Find where the given text appears and provide that cell's center as [x, y] coordinate. 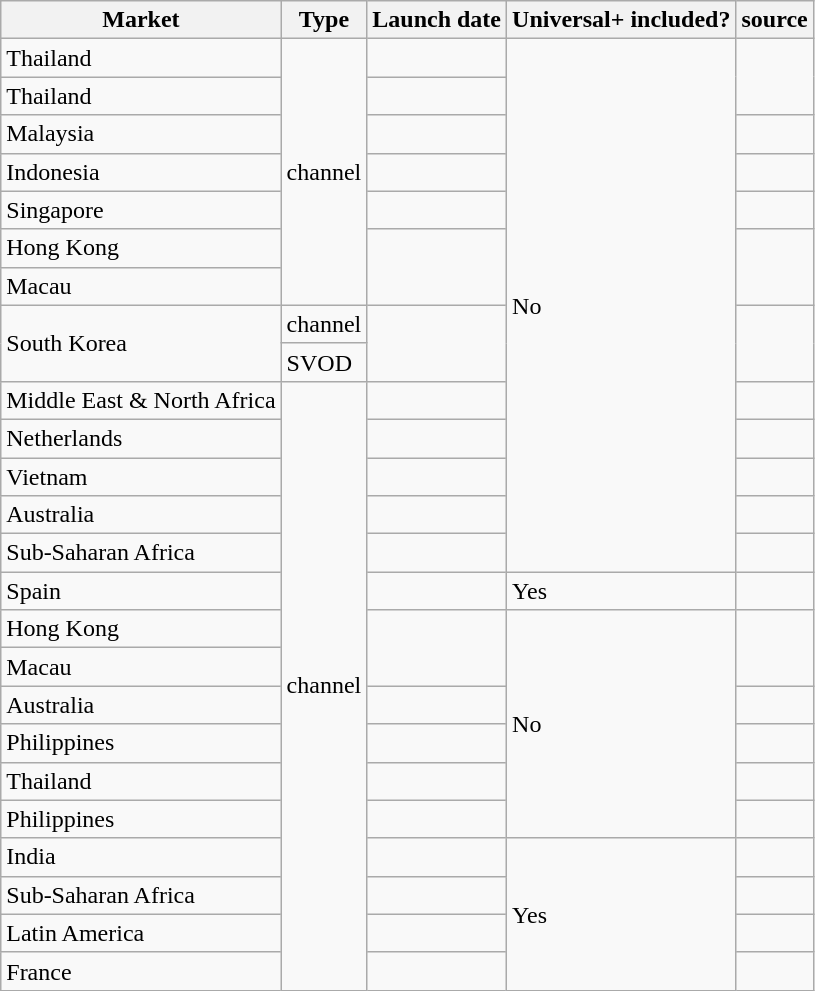
Universal+ included? [622, 20]
Middle East & North Africa [141, 400]
South Korea [141, 343]
Launch date [437, 20]
Vietnam [141, 477]
Latin America [141, 933]
SVOD [324, 362]
Netherlands [141, 438]
source [774, 20]
Singapore [141, 210]
Spain [141, 591]
Malaysia [141, 134]
France [141, 971]
India [141, 857]
Market [141, 20]
Indonesia [141, 172]
Type [324, 20]
